Find where the given text appears and provide that cell's center as [X, Y] coordinate. 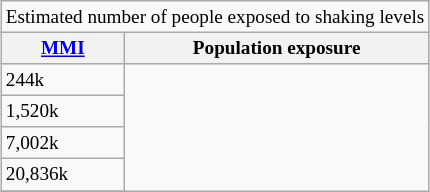
MMI [62, 48]
20,836k [62, 175]
244k [62, 80]
7,002k [62, 143]
Population exposure [276, 48]
Estimated number of people exposed to shaking levels [215, 17]
1,520k [62, 112]
